Detect which cell encompasses the target text, then output its (X, Y) center coordinate. 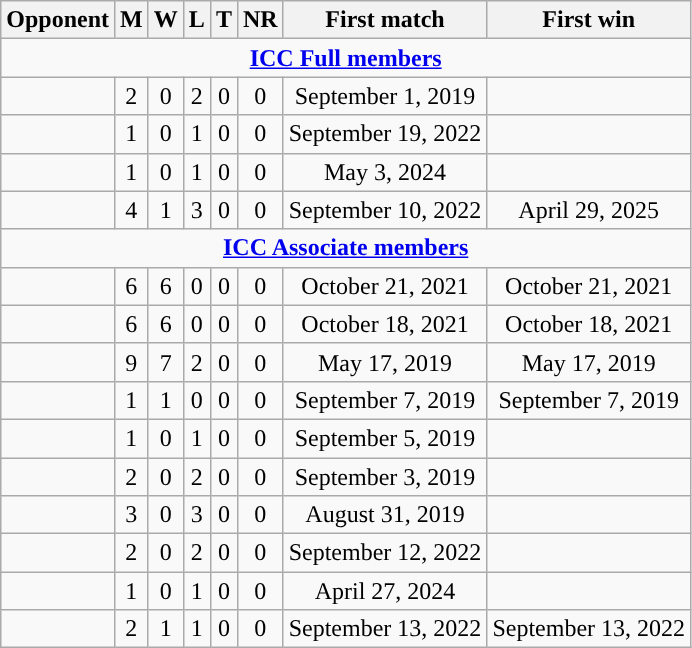
First match (385, 20)
September 10, 2022 (385, 210)
First win (589, 20)
NR (260, 20)
September 1, 2019 (385, 96)
September 5, 2019 (385, 438)
April 27, 2024 (385, 591)
4 (132, 210)
September 12, 2022 (385, 553)
7 (166, 362)
September 19, 2022 (385, 134)
August 31, 2019 (385, 515)
W (166, 20)
May 3, 2024 (385, 172)
L (196, 20)
9 (132, 362)
ICC Associate members (346, 248)
September 3, 2019 (385, 477)
T (224, 20)
M (132, 20)
April 29, 2025 (589, 210)
Opponent (58, 20)
ICC Full members (346, 58)
